From the cell containing the given text, extract its center point as [x, y] coordinate. 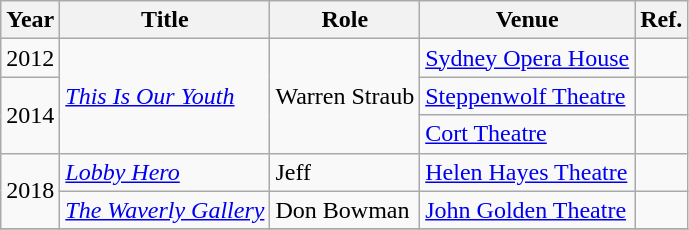
Year [30, 20]
Steppenwolf Theatre [528, 96]
Helen Hayes Theatre [528, 172]
2012 [30, 58]
The Waverly Gallery [165, 210]
Venue [528, 20]
2014 [30, 115]
Don Bowman [345, 210]
Role [345, 20]
Lobby Hero [165, 172]
Jeff [345, 172]
Ref. [662, 20]
Sydney Opera House [528, 58]
2018 [30, 191]
Title [165, 20]
This Is Our Youth [165, 96]
John Golden Theatre [528, 210]
Warren Straub [345, 96]
Cort Theatre [528, 134]
